Locate the cell with the specified text and output its [x, y] center coordinate. 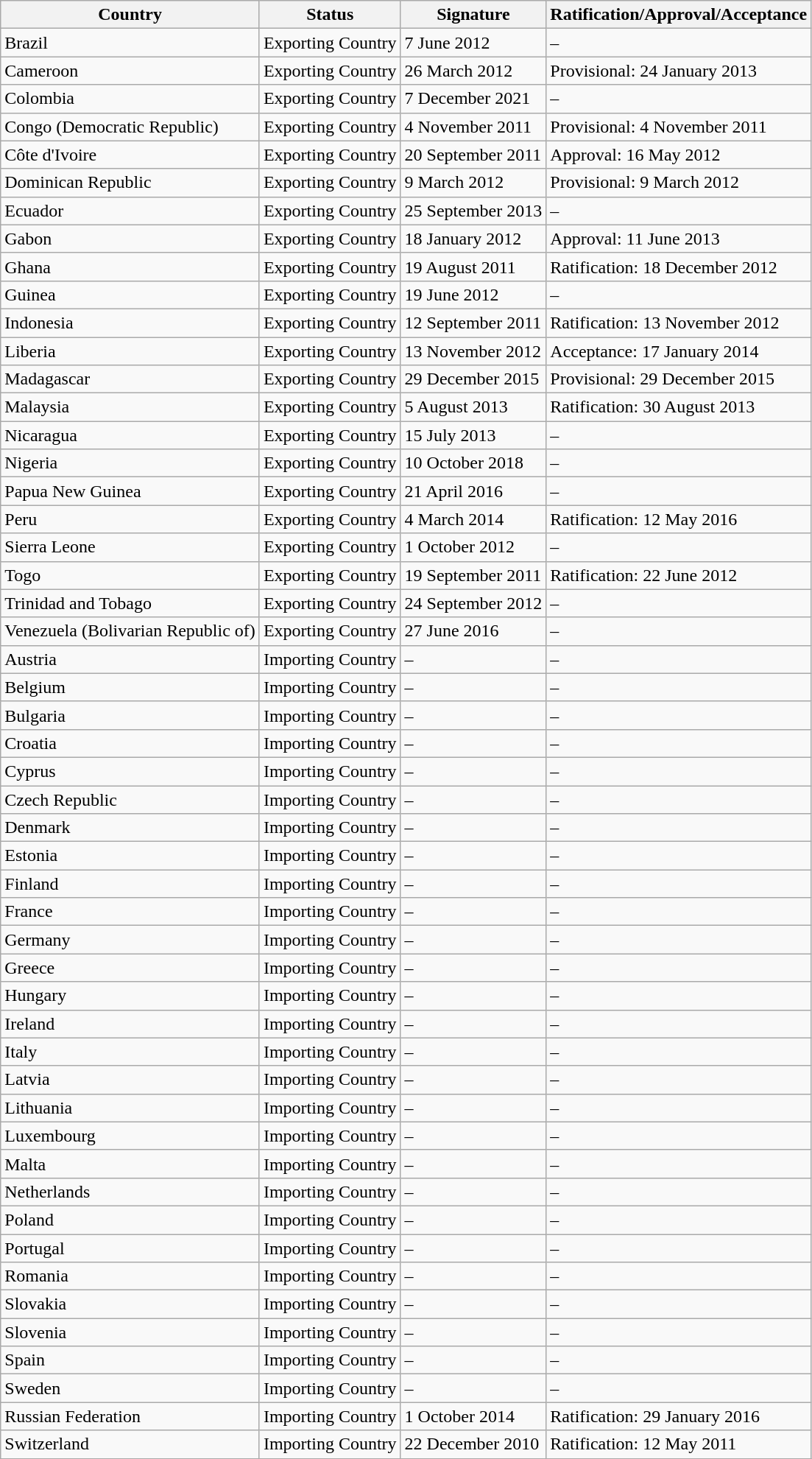
20 September 2011 [473, 155]
Russian Federation [130, 1416]
Nigeria [130, 463]
1 October 2014 [473, 1416]
1 October 2012 [473, 547]
Gabon [130, 239]
10 October 2018 [473, 463]
Ratification: 30 August 2013 [679, 407]
Trinidad and Tobago [130, 603]
Croatia [130, 743]
Netherlands [130, 1192]
Peru [130, 519]
Provisional: 24 January 2013 [679, 71]
Approval: 11 June 2013 [679, 239]
Belgium [130, 687]
12 September 2011 [473, 323]
29 December 2015 [473, 379]
Luxembourg [130, 1136]
Colombia [130, 99]
19 June 2012 [473, 295]
Malaysia [130, 407]
Ratification: 12 May 2011 [679, 1444]
Bulgaria [130, 715]
Estonia [130, 856]
Ireland [130, 1024]
Malta [130, 1164]
Ratification: 13 November 2012 [679, 323]
4 March 2014 [473, 519]
7 June 2012 [473, 43]
Côte d'Ivoire [130, 155]
Cameroon [130, 71]
Nicaragua [130, 435]
Liberia [130, 351]
Provisional: 29 December 2015 [679, 379]
18 January 2012 [473, 239]
Ratification: 22 June 2012 [679, 575]
Signature [473, 15]
Switzerland [130, 1444]
Provisional: 9 March 2012 [679, 183]
19 August 2011 [473, 267]
Poland [130, 1220]
25 September 2013 [473, 211]
Slovakia [130, 1304]
Ratification: 12 May 2016 [679, 519]
Greece [130, 968]
13 November 2012 [473, 351]
Ratification: 18 December 2012 [679, 267]
Provisional: 4 November 2011 [679, 127]
Guinea [130, 295]
Acceptance: 17 January 2014 [679, 351]
15 July 2013 [473, 435]
7 December 2021 [473, 99]
Dominican Republic [130, 183]
Germany [130, 940]
26 March 2012 [473, 71]
Finland [130, 884]
Hungary [130, 996]
Cyprus [130, 771]
Latvia [130, 1080]
Denmark [130, 828]
Approval: 16 May 2012 [679, 155]
Slovenia [130, 1332]
Venezuela (Bolivarian Republic of) [130, 631]
27 June 2016 [473, 631]
Ratification: 29 January 2016 [679, 1416]
Austria [130, 659]
Portugal [130, 1248]
19 September 2011 [473, 575]
Brazil [130, 43]
Madagascar [130, 379]
21 April 2016 [473, 491]
Ratification/Approval/Acceptance [679, 15]
Sweden [130, 1388]
Country [130, 15]
Italy [130, 1052]
Sierra Leone [130, 547]
22 December 2010 [473, 1444]
Indonesia [130, 323]
4 November 2011 [473, 127]
9 March 2012 [473, 183]
Romania [130, 1276]
Ghana [130, 267]
Spain [130, 1360]
5 August 2013 [473, 407]
24 September 2012 [473, 603]
France [130, 912]
Togo [130, 575]
Czech Republic [130, 799]
Lithuania [130, 1108]
Papua New Guinea [130, 491]
Ecuador [130, 211]
Congo (Democratic Republic) [130, 127]
Status [330, 15]
